Capture the cell that displays the provided text and extract its (x, y) central coordinate. 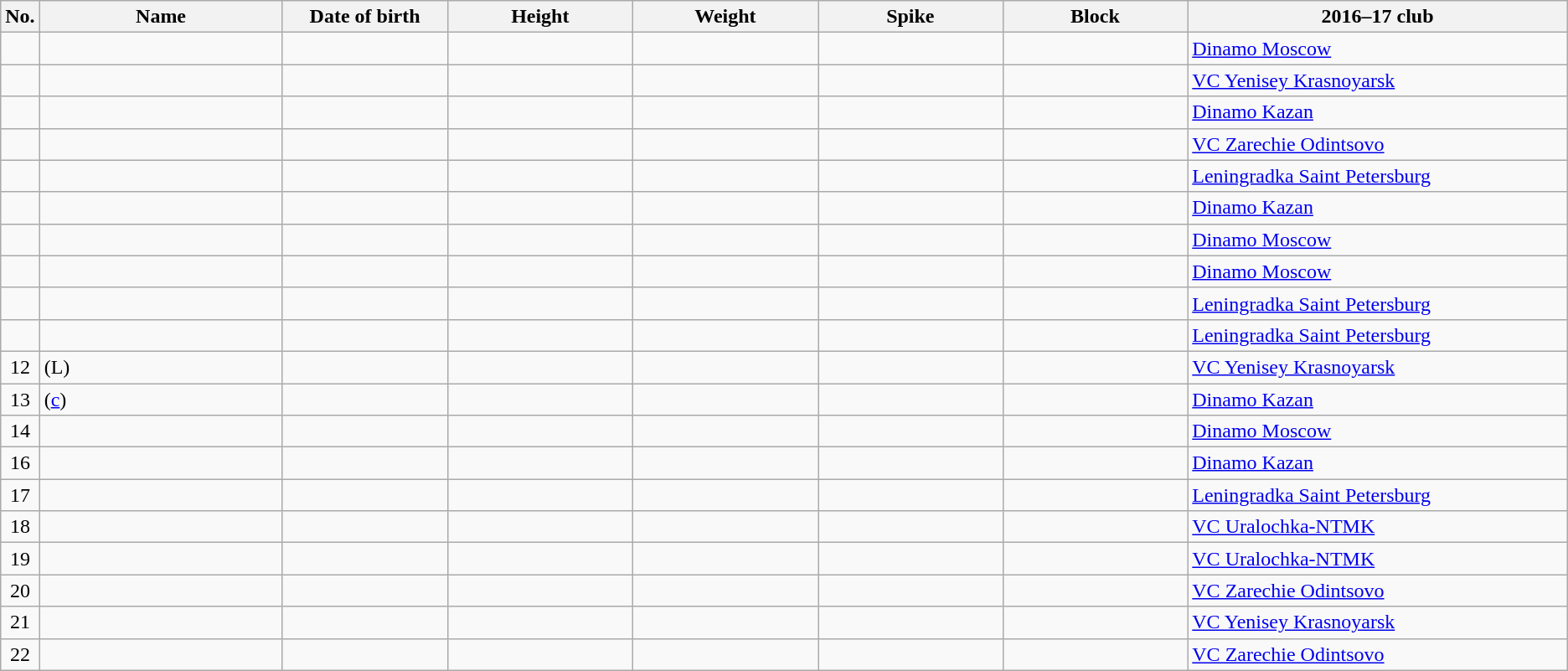
Weight (725, 17)
Block (1096, 17)
14 (20, 431)
20 (20, 591)
18 (20, 527)
13 (20, 400)
2016–17 club (1377, 17)
17 (20, 495)
12 (20, 367)
(c) (161, 400)
21 (20, 622)
22 (20, 654)
Date of birth (365, 17)
19 (20, 559)
No. (20, 17)
Height (539, 17)
(L) (161, 367)
Name (161, 17)
Spike (911, 17)
16 (20, 463)
